Return (x, y) of the center of cell containing provided text 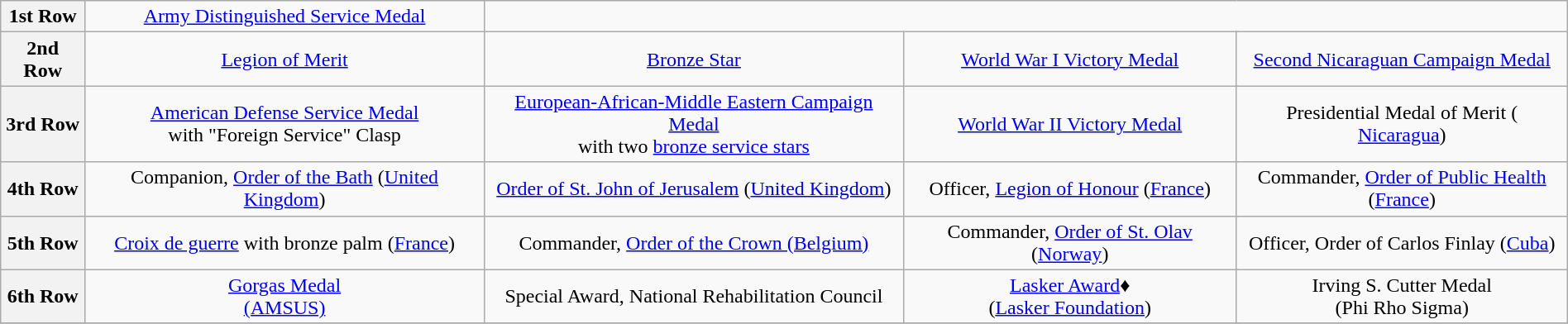
2nd Row (43, 60)
American Defense Service Medal with "Foreign Service" Clasp (284, 124)
5th Row (43, 243)
Officer, Order of Carlos Finlay (Cuba) (1402, 243)
1st Row (43, 17)
Companion, Order of the Bath (United Kingdom) (284, 188)
World War II Victory Medal (1070, 124)
Irving S. Cutter Medal(Phi Rho Sigma) (1402, 296)
Commander, Order of the Crown (Belgium) (695, 243)
Second Nicaraguan Campaign Medal (1402, 60)
Officer, Legion of Honour (France) (1070, 188)
Gorgas Medal(AMSUS) (284, 296)
4th Row (43, 188)
Presidential Medal of Merit ( Nicaragua) (1402, 124)
3rd Row (43, 124)
6th Row (43, 296)
Order of St. John of Jerusalem (United Kingdom) (695, 188)
Special Award, National Rehabilitation Council (695, 296)
Army Distinguished Service Medal (284, 17)
Commander, Order of St. Olav (Norway) (1070, 243)
Commander, Order of Public Health(France) (1402, 188)
European-African-Middle Eastern Campaign Medalwith two bronze service stars (695, 124)
Bronze Star (695, 60)
Lasker Award♦(Lasker Foundation) (1070, 296)
Legion of Merit (284, 60)
World War I Victory Medal (1070, 60)
Croix de guerre with bronze palm (France) (284, 243)
